Provide the (X, Y) coordinate of the cell's center where the given text is located.  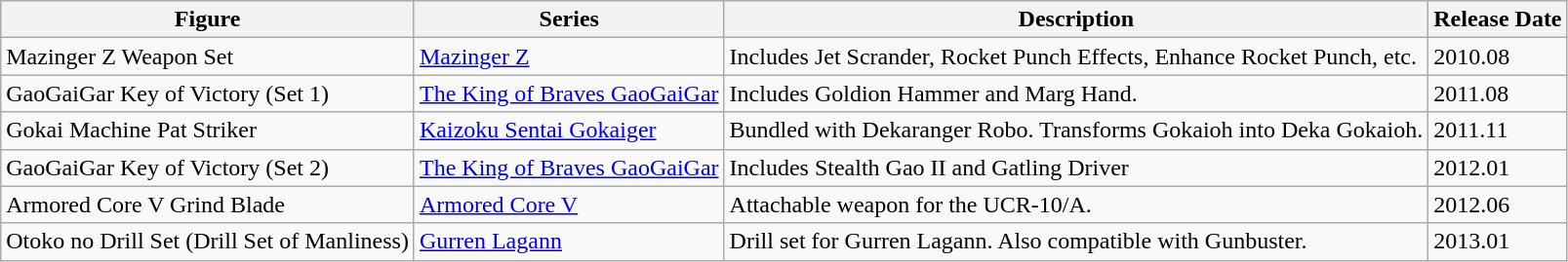
GaoGaiGar Key of Victory (Set 1) (208, 94)
Gurren Lagann (569, 242)
Includes Stealth Gao II and Gatling Driver (1076, 168)
Mazinger Z (569, 56)
2011.08 (1498, 94)
Series (569, 19)
Armored Core V Grind Blade (208, 205)
Drill set for Gurren Lagann. Also compatible with Gunbuster. (1076, 242)
Description (1076, 19)
Attachable weapon for the UCR-10/A. (1076, 205)
Includes Goldion Hammer and Marg Hand. (1076, 94)
Release Date (1498, 19)
GaoGaiGar Key of Victory (Set 2) (208, 168)
2013.01 (1498, 242)
Includes Jet Scrander, Rocket Punch Effects, Enhance Rocket Punch, etc. (1076, 56)
2012.01 (1498, 168)
2011.11 (1498, 131)
Bundled with Dekaranger Robo. Transforms Gokaioh into Deka Gokaioh. (1076, 131)
2012.06 (1498, 205)
Kaizoku Sentai Gokaiger (569, 131)
Mazinger Z Weapon Set (208, 56)
Figure (208, 19)
Armored Core V (569, 205)
2010.08 (1498, 56)
Otoko no Drill Set (Drill Set of Manliness) (208, 242)
Gokai Machine Pat Striker (208, 131)
